Find where the given text appears and provide that cell's center as (x, y) coordinate. 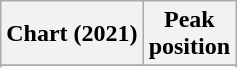
Chart (2021) (72, 34)
Peakposition (189, 34)
